Capture the cell that displays the provided text and extract its [x, y] central coordinate. 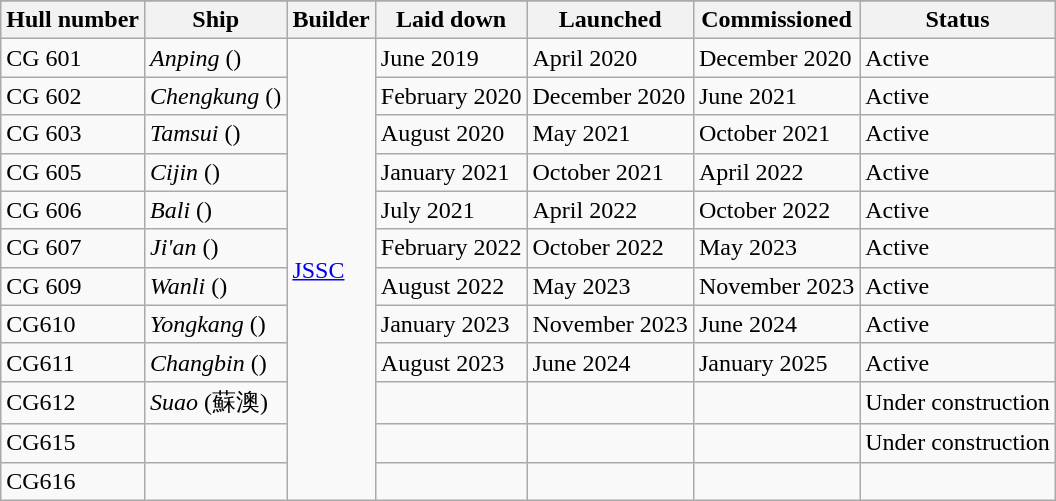
February 2020 [451, 96]
August 2022 [451, 286]
Status [958, 20]
July 2021 [451, 210]
Builder [331, 20]
Tamsui () [216, 134]
August 2020 [451, 134]
May 2021 [610, 134]
Ji'an () [216, 248]
CG 601 [73, 58]
January 2025 [776, 362]
January 2021 [451, 172]
Changbin () [216, 362]
Bali () [216, 210]
Chengkung () [216, 96]
Laid down [451, 20]
CG 603 [73, 134]
June 2021 [776, 96]
CG612 [73, 402]
February 2022 [451, 248]
Suao (蘇澳) [216, 402]
Hull number [73, 20]
CG 605 [73, 172]
Wanli () [216, 286]
CG610 [73, 324]
April 2020 [610, 58]
CG611 [73, 362]
June 2019 [451, 58]
CG 602 [73, 96]
Launched [610, 20]
August 2023 [451, 362]
CG 606 [73, 210]
Yongkang () [216, 324]
Commissioned [776, 20]
CG 609 [73, 286]
Ship [216, 20]
CG 607 [73, 248]
Cijin () [216, 172]
Anping () [216, 58]
January 2023 [451, 324]
CG616 [73, 481]
JSSC [331, 270]
CG615 [73, 443]
